Output the (X, Y) coordinate of the center of the cell containing the given text.  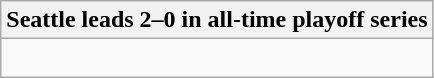
Seattle leads 2–0 in all-time playoff series (217, 20)
